For the text-containing cell, return its midpoint in [x, y] coordinate format. 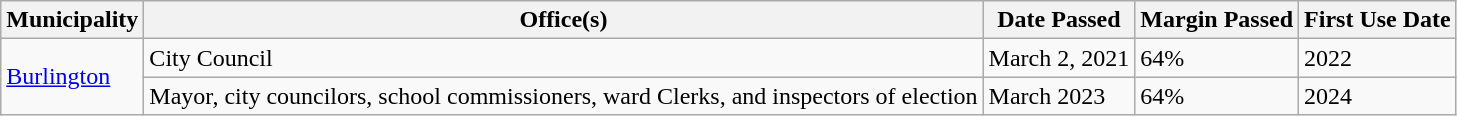
March 2023 [1059, 96]
Mayor, city councilors, school commissioners, ward Clerks, and inspectors of election [564, 96]
Municipality [72, 20]
Margin Passed [1217, 20]
March 2, 2021 [1059, 58]
2022 [1378, 58]
Burlington [72, 77]
First Use Date [1378, 20]
Office(s) [564, 20]
City Council [564, 58]
Date Passed [1059, 20]
2024 [1378, 96]
